From the cell containing the given text, extract its center point as [x, y] coordinate. 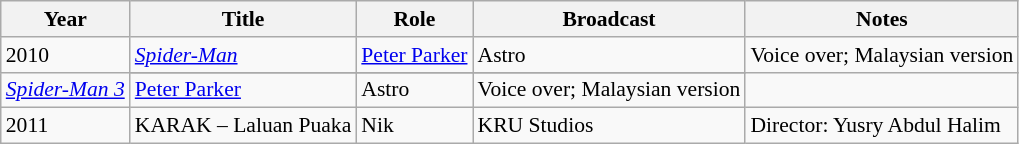
KARAK – Laluan Puaka [244, 126]
Director: Yusry Abdul Halim [882, 126]
Nik [414, 126]
Notes [882, 19]
Title [244, 19]
Role [414, 19]
Spider-Man [244, 55]
2011 [66, 126]
Spider-Man 3 [66, 90]
KRU Studios [610, 126]
Year [66, 19]
2010 [66, 55]
Broadcast [610, 19]
